Return the (X, Y) coordinate for the center point of the cell that contains the specified text.  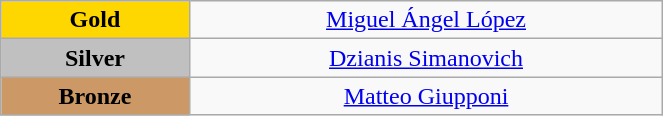
Silver (95, 58)
Bronze (95, 96)
Miguel Ángel López (426, 20)
Gold (95, 20)
Matteo Giupponi (426, 96)
Dzianis Simanovich (426, 58)
